Scan for the cell matching the given text and deliver its (x, y) coordinate at center. 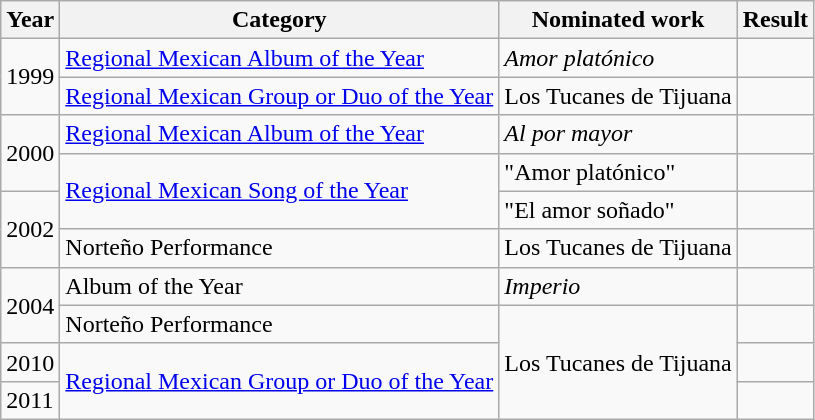
Amor platónico (618, 58)
2010 (30, 362)
Regional Mexican Song of the Year (280, 191)
Imperio (618, 286)
Year (30, 20)
Category (280, 20)
1999 (30, 77)
"El amor soñado" (618, 210)
2004 (30, 305)
"Amor platónico" (618, 172)
2011 (30, 400)
Album of the Year (280, 286)
Al por mayor (618, 134)
Nominated work (618, 20)
2000 (30, 153)
Result (775, 20)
2002 (30, 229)
